Output the (x, y) coordinate of the center of the cell containing the given text.  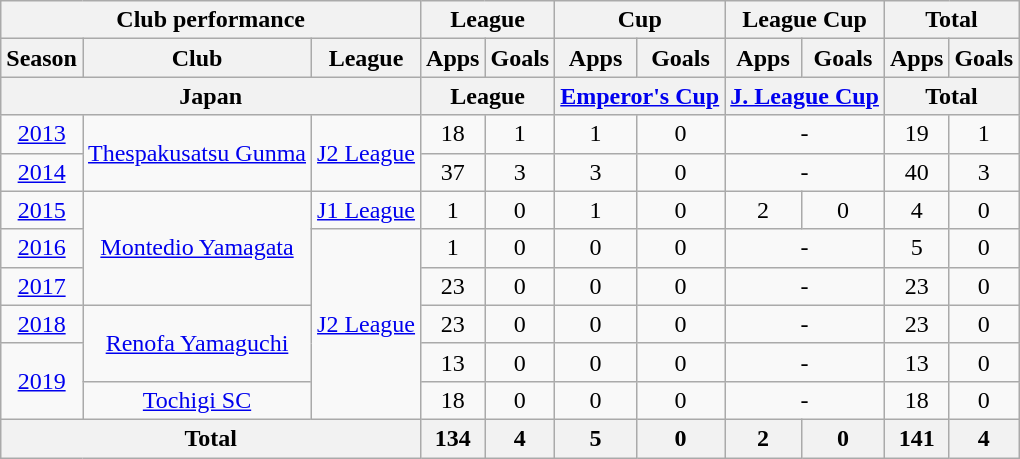
2017 (42, 286)
J1 League (366, 210)
Club performance (211, 20)
134 (453, 438)
40 (916, 172)
2014 (42, 172)
League Cup (805, 20)
141 (916, 438)
2019 (42, 381)
Cup (640, 20)
J. League Cup (805, 96)
Renofa Yamaguchi (196, 343)
Club (196, 58)
2016 (42, 248)
Thespakusatsu Gunma (196, 153)
2013 (42, 134)
2018 (42, 324)
2015 (42, 210)
Tochigi SC (196, 400)
Montedio Yamagata (196, 248)
19 (916, 134)
Emperor's Cup (640, 96)
37 (453, 172)
Season (42, 58)
Japan (211, 96)
